Search for the cell housing the specified text and yield its (X, Y) center coordinate. 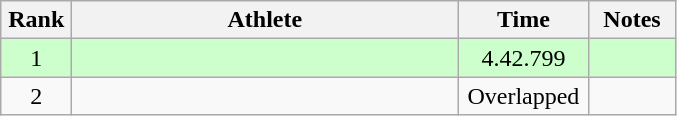
1 (36, 58)
Notes (632, 20)
Time (524, 20)
Athlete (265, 20)
Overlapped (524, 96)
Rank (36, 20)
2 (36, 96)
4.42.799 (524, 58)
